From the cell containing the given text, extract its center point as [X, Y] coordinate. 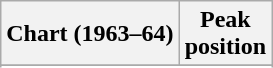
Chart (1963–64) [90, 34]
Peak position [225, 34]
